Return (X, Y) of the center of cell containing provided text 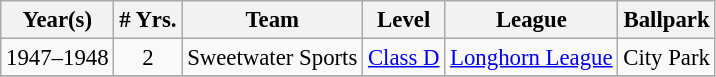
Class D (404, 58)
City Park (666, 58)
Level (404, 20)
Ballpark (666, 20)
Sweetwater Sports (272, 58)
2 (148, 58)
Team (272, 20)
# Yrs. (148, 20)
League (532, 20)
Year(s) (58, 20)
1947–1948 (58, 58)
Longhorn League (532, 58)
